Output the (X, Y) coordinate of the center of the cell containing the given text.  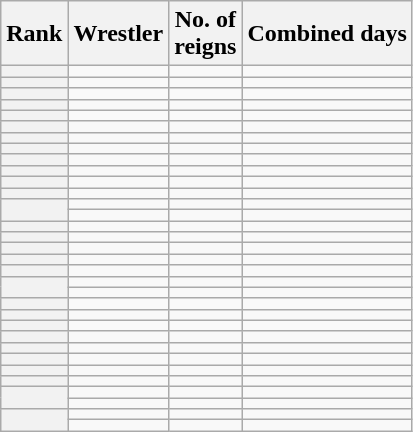
Wrestler (118, 34)
Combined days (327, 34)
No. ofreigns (206, 34)
Rank (34, 34)
